Capture the cell that displays the provided text and extract its (X, Y) central coordinate. 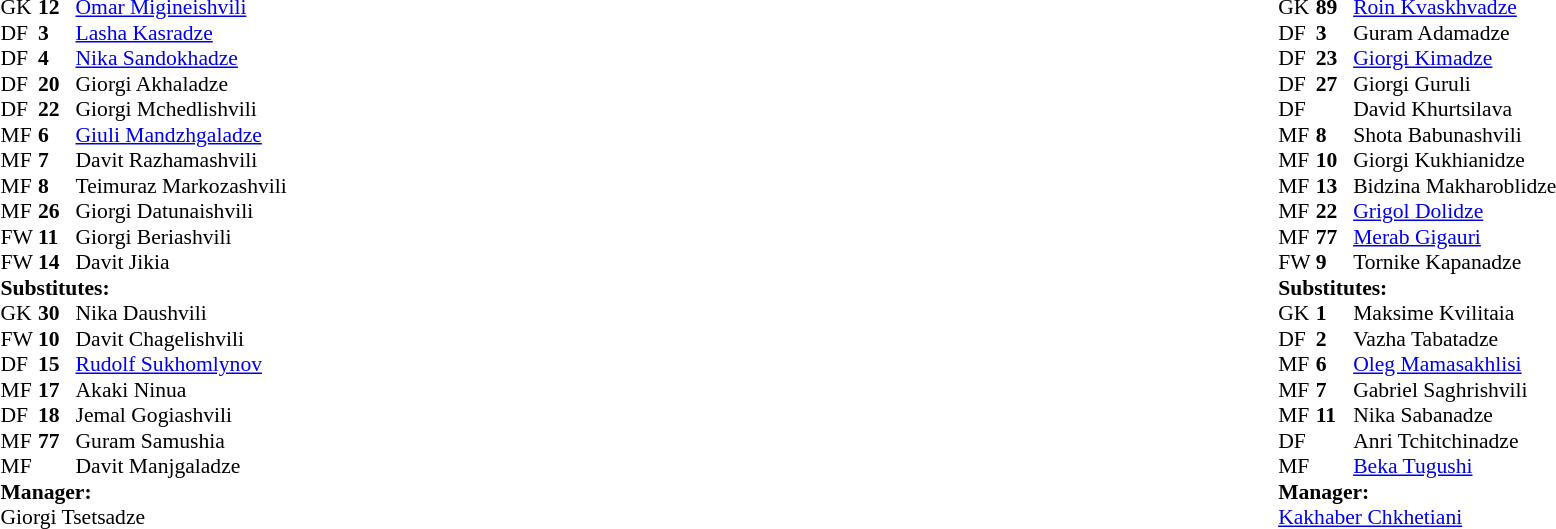
Rudolf Sukhomlynov (182, 365)
Davit Manjgaladze (182, 467)
Davit Chagelishvili (182, 339)
Giorgi Beriashvili (182, 237)
Vazha Tabatadze (1454, 339)
Giorgi Guruli (1454, 84)
Giorgi Akhaladze (182, 84)
Giorgi Kukhianidze (1454, 161)
Jemal Gogiashvili (182, 415)
1 (1335, 313)
Teimuraz Markozashvili (182, 186)
Merab Gigauri (1454, 237)
Akaki Ninua (182, 390)
9 (1335, 263)
Shota Babunashvili (1454, 135)
Lasha Kasradze (182, 33)
Nika Sabanadze (1454, 415)
Guram Adamadze (1454, 33)
Beka Tugushi (1454, 467)
4 (57, 59)
2 (1335, 339)
13 (1335, 186)
Anri Tchitchinadze (1454, 441)
15 (57, 365)
Oleg Mamasakhlisi (1454, 365)
Bidzina Makharoblidze (1454, 186)
Davit Jikia (182, 263)
23 (1335, 59)
Tornike Kapanadze (1454, 263)
20 (57, 84)
Nika Sandokhadze (182, 59)
Giorgi Kimadze (1454, 59)
David Khurtsilava (1454, 109)
Gabriel Saghrishvili (1454, 390)
Maksime Kvilitaia (1454, 313)
Nika Daushvili (182, 313)
26 (57, 211)
14 (57, 263)
Grigol Dolidze (1454, 211)
27 (1335, 84)
Giorgi Mchedlishvili (182, 109)
17 (57, 390)
Davit Razhamashvili (182, 161)
Giorgi Datunaishvili (182, 211)
Giuli Mandzhgaladze (182, 135)
30 (57, 313)
Guram Samushia (182, 441)
18 (57, 415)
